Return the (X, Y) coordinate for the center point of the cell that contains the specified text.  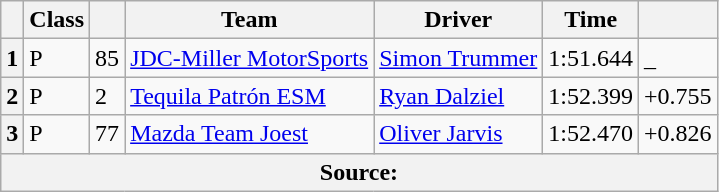
Mazda Team Joest (250, 134)
85 (108, 58)
_ (678, 58)
Simon Trummer (458, 58)
Ryan Dalziel (458, 96)
1:52.470 (591, 134)
1 (12, 58)
Time (591, 20)
JDC-Miller MotorSports (250, 58)
Source: (359, 172)
Driver (458, 20)
Tequila Patrón ESM (250, 96)
1:52.399 (591, 96)
Oliver Jarvis (458, 134)
Class (57, 20)
3 (12, 134)
1:51.644 (591, 58)
+0.755 (678, 96)
77 (108, 134)
+0.826 (678, 134)
Team (250, 20)
